Detect which cell encompasses the target text, then output its (x, y) center coordinate. 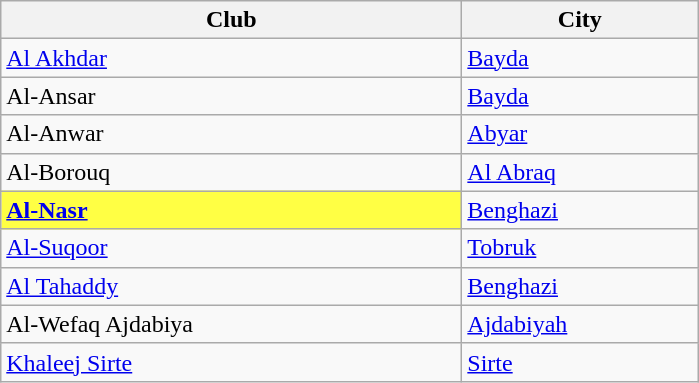
Sirte (580, 362)
Al-Ansar (232, 96)
Al-Anwar (232, 134)
Ajdabiyah (580, 324)
Al Akhdar (232, 58)
Abyar (580, 134)
Al-Borouq (232, 172)
Al Abraq (580, 172)
Al Tahaddy (232, 286)
City (580, 20)
Al-Suqoor (232, 248)
Club (232, 20)
Al-Nasr (232, 210)
Tobruk (580, 248)
Al-Wefaq Ajdabiya (232, 324)
Khaleej Sirte (232, 362)
